From the cell containing the given text, extract its center point as [X, Y] coordinate. 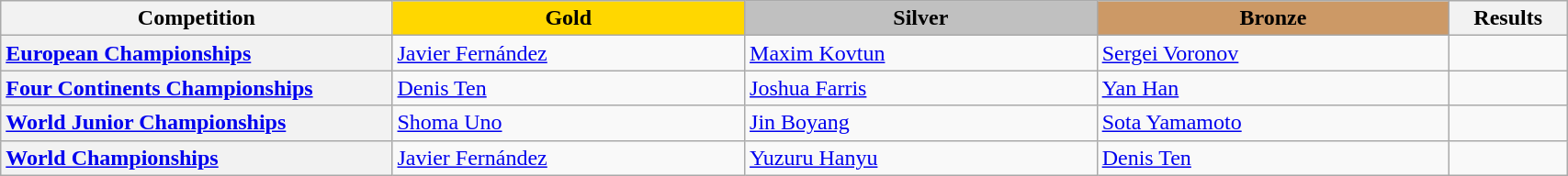
Gold [569, 18]
Bronze [1273, 18]
Jin Boyang [921, 123]
World Junior Championships [197, 123]
Yan Han [1273, 88]
Maxim Kovtun [921, 53]
Silver [921, 18]
European Championships [197, 53]
Results [1508, 18]
Four Continents Championships [197, 88]
Competition [197, 18]
Shoma Uno [569, 123]
World Championships [197, 158]
Yuzuru Hanyu [921, 158]
Sergei Voronov [1273, 53]
Sota Yamamoto [1273, 123]
Joshua Farris [921, 88]
